Return the [X, Y] coordinate for the center point of the cell that contains the specified text.  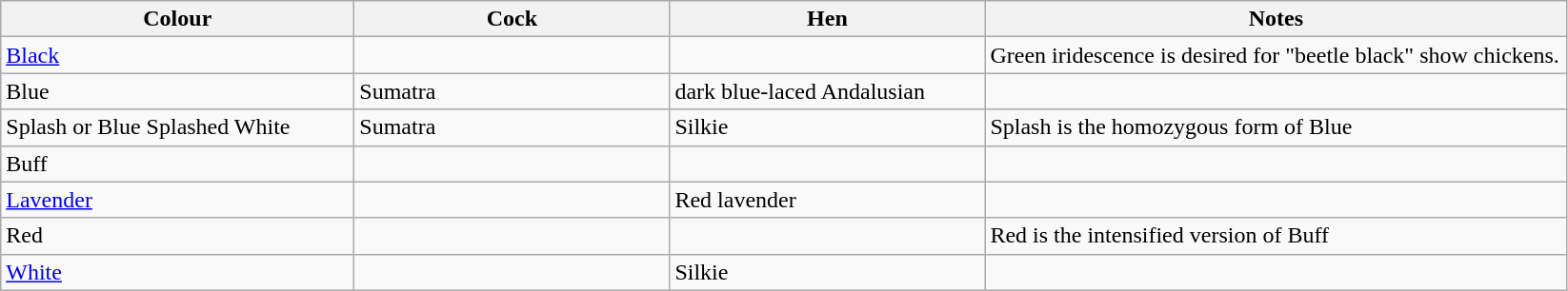
Red is the intensified version of Buff [1277, 236]
Buff [177, 164]
Hen [827, 19]
Blue [177, 91]
Green iridescence is desired for "beetle black" show chickens. [1277, 55]
Colour [177, 19]
Notes [1277, 19]
Cock [513, 19]
Splash is the homozygous form of Blue [1277, 127]
Splash or Blue Splashed White [177, 127]
dark blue-laced Andalusian [827, 91]
Lavender [177, 200]
Red [177, 236]
White [177, 272]
Black [177, 55]
Red lavender [827, 200]
